Extract the [x, y] coordinate from the center of the cell holding the provided text.  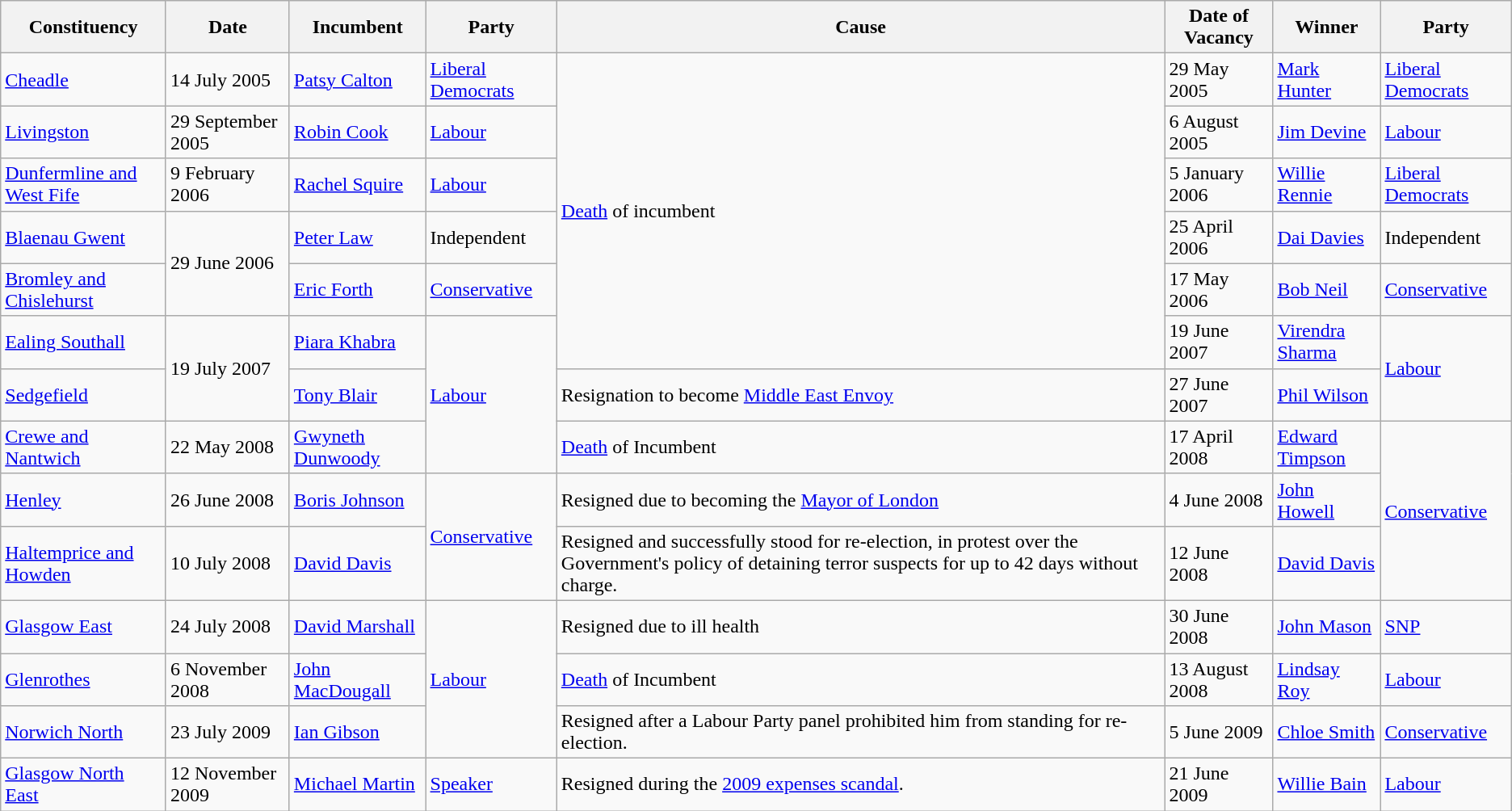
24 July 2008 [228, 627]
Cheadle [84, 79]
Glasgow East [84, 627]
Glasgow North East [84, 785]
12 June 2008 [1219, 563]
Blaenau Gwent [84, 237]
Glenrothes [84, 679]
Chloe Smith [1326, 732]
Robin Cook [357, 132]
Boris Johnson [357, 499]
27 June 2007 [1219, 394]
Dunfermline and West Fife [84, 184]
David Marshall [357, 627]
29 September 2005 [228, 132]
Eric Forth [357, 289]
Resigned due to becoming the Mayor of London [861, 499]
9 February 2006 [228, 184]
Sedgefield [84, 394]
Livingston [84, 132]
6 November 2008 [228, 679]
Death of incumbent [861, 211]
29 June 2006 [228, 263]
22 May 2008 [228, 448]
Resignation to become Middle East Envoy [861, 394]
Piara Khabra [357, 342]
Bromley and Chislehurst [84, 289]
Henley [84, 499]
Peter Law [357, 237]
Ealing Southall [84, 342]
Date [228, 27]
17 May 2006 [1219, 289]
30 June 2008 [1219, 627]
Bob Neil [1326, 289]
Crewe and Nantwich [84, 448]
23 July 2009 [228, 732]
Patsy Calton [357, 79]
14 July 2005 [228, 79]
5 June 2009 [1219, 732]
Date of Vacancy [1219, 27]
Norwich North [84, 732]
19 June 2007 [1219, 342]
Incumbent [357, 27]
12 November 2009 [228, 785]
6 August 2005 [1219, 132]
10 July 2008 [228, 563]
21 June 2009 [1219, 785]
25 April 2006 [1219, 237]
John Mason [1326, 627]
Gwyneth Dunwoody [357, 448]
Willie Bain [1326, 785]
Tony Blair [357, 394]
Phil Wilson [1326, 394]
26 June 2008 [228, 499]
Winner [1326, 27]
5 January 2006 [1219, 184]
Resigned during the 2009 expenses scandal. [861, 785]
John Howell [1326, 499]
4 June 2008 [1219, 499]
Resigned due to ill health [861, 627]
SNP [1446, 627]
Constituency [84, 27]
Rachel Squire [357, 184]
Cause [861, 27]
Jim Devine [1326, 132]
Ian Gibson [357, 732]
13 August 2008 [1219, 679]
Michael Martin [357, 785]
Edward Timpson [1326, 448]
17 April 2008 [1219, 448]
Willie Rennie [1326, 184]
19 July 2007 [228, 368]
Lindsay Roy [1326, 679]
Speaker [491, 785]
Dai Davies [1326, 237]
Haltemprice and Howden [84, 563]
Mark Hunter [1326, 79]
Virendra Sharma [1326, 342]
Resigned after a Labour Party panel prohibited him from standing for re-election. [861, 732]
John MacDougall [357, 679]
29 May 2005 [1219, 79]
